Output the (X, Y) coordinate of the center of the cell containing the given text.  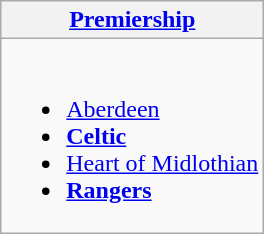
AberdeenCelticHeart of MidlothianRangers (132, 136)
Premiership (132, 20)
